Provide the (X, Y) coordinate of the cell's center where the given text is located.  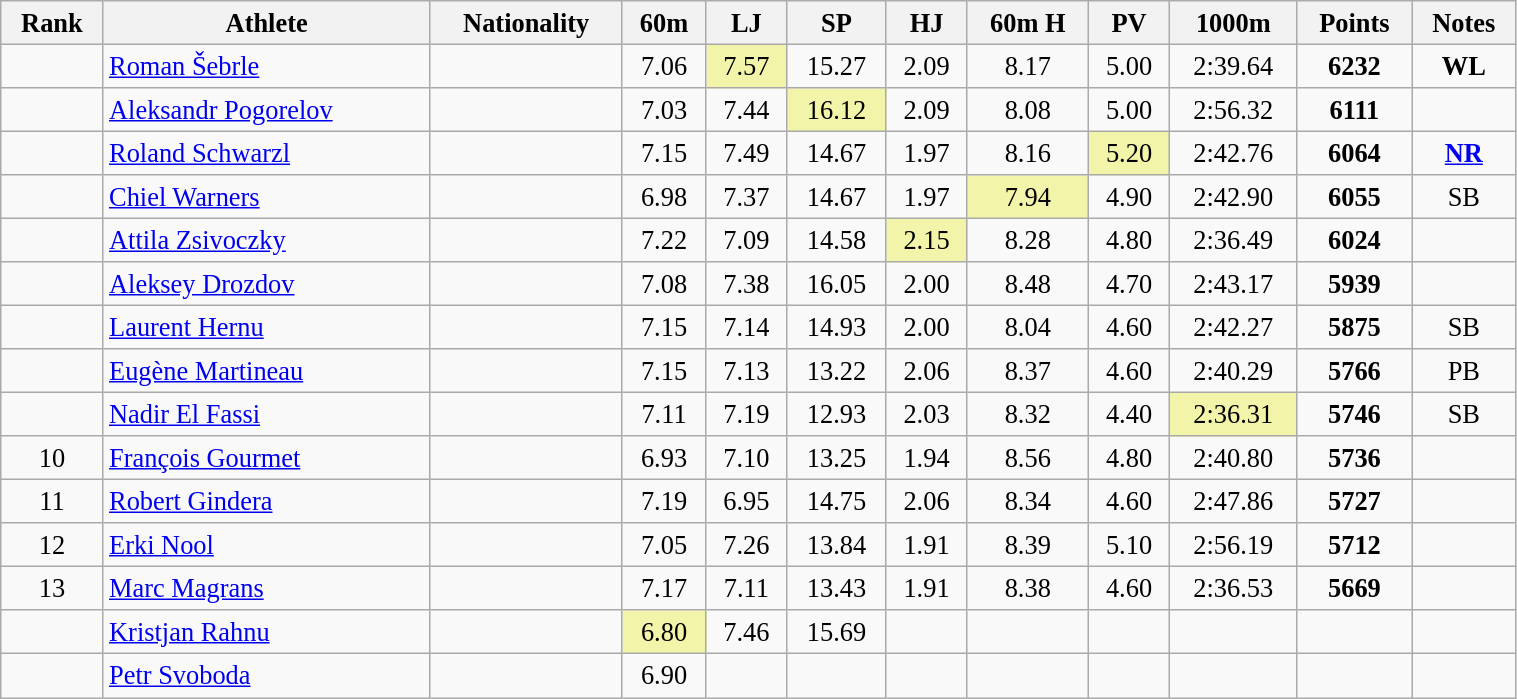
16.12 (836, 109)
WL (1464, 66)
15.69 (836, 632)
Roland Schwarzl (266, 153)
7.37 (746, 197)
13.25 (836, 458)
7.44 (746, 109)
8.17 (1028, 66)
2.03 (926, 414)
60m H (1028, 22)
2:42.27 (1233, 327)
6055 (1354, 197)
7.57 (746, 66)
6024 (1354, 240)
SP (836, 22)
5766 (1354, 371)
10 (52, 458)
Aleksandr Pogorelov (266, 109)
7.10 (746, 458)
6.93 (664, 458)
8.16 (1028, 153)
7.13 (746, 371)
14.93 (836, 327)
François Gourmet (266, 458)
8.48 (1028, 284)
5736 (1354, 458)
7.08 (664, 284)
8.04 (1028, 327)
PB (1464, 371)
2:40.29 (1233, 371)
8.56 (1028, 458)
5712 (1354, 545)
13.43 (836, 588)
Eugène Martineau (266, 371)
2:36.49 (1233, 240)
7.17 (664, 588)
6064 (1354, 153)
Laurent Hernu (266, 327)
Chiel Warners (266, 197)
6.95 (746, 501)
13 (52, 588)
Points (1354, 22)
2:40.80 (1233, 458)
7.38 (746, 284)
7.14 (746, 327)
2.15 (926, 240)
7.26 (746, 545)
5.20 (1130, 153)
2:39.64 (1233, 66)
1000m (1233, 22)
1.94 (926, 458)
Attila Zsivoczky (266, 240)
NR (1464, 153)
4.40 (1130, 414)
8.28 (1028, 240)
2:47.86 (1233, 501)
Aleksey Drozdov (266, 284)
PV (1130, 22)
Nadir El Fassi (266, 414)
LJ (746, 22)
HJ (926, 22)
8.39 (1028, 545)
Athlete (266, 22)
16.05 (836, 284)
Nationality (526, 22)
7.94 (1028, 197)
12 (52, 545)
7.09 (746, 240)
14.58 (836, 240)
2:42.90 (1233, 197)
8.38 (1028, 588)
Roman Šebrle (266, 66)
2:56.19 (1233, 545)
Notes (1464, 22)
Kristjan Rahnu (266, 632)
2:36.31 (1233, 414)
8.34 (1028, 501)
5727 (1354, 501)
12.93 (836, 414)
5.10 (1130, 545)
2:56.32 (1233, 109)
13.22 (836, 371)
13.84 (836, 545)
7.06 (664, 66)
8.37 (1028, 371)
5939 (1354, 284)
5746 (1354, 414)
8.32 (1028, 414)
6.90 (664, 676)
Robert Gindera (266, 501)
15.27 (836, 66)
6111 (1354, 109)
7.03 (664, 109)
4.90 (1130, 197)
Marc Magrans (266, 588)
7.46 (746, 632)
Petr Svoboda (266, 676)
5669 (1354, 588)
6232 (1354, 66)
5875 (1354, 327)
4.70 (1130, 284)
6.80 (664, 632)
2:43.17 (1233, 284)
7.05 (664, 545)
Rank (52, 22)
14.75 (836, 501)
60m (664, 22)
2:42.76 (1233, 153)
6.98 (664, 197)
Erki Nool (266, 545)
2:36.53 (1233, 588)
7.49 (746, 153)
11 (52, 501)
7.22 (664, 240)
8.08 (1028, 109)
